Return (x, y) of the center of cell containing provided text 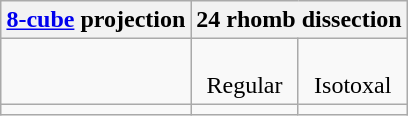
8-cube projection (96, 20)
Isotoxal (352, 72)
Regular (244, 72)
24 rhomb dissection (299, 20)
